Output the [x, y] coordinate of the center of the cell containing the given text.  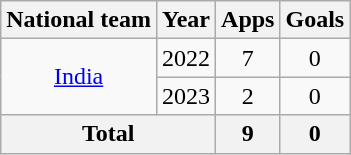
Apps [248, 20]
National team [79, 20]
Year [186, 20]
7 [248, 58]
9 [248, 134]
India [79, 77]
2022 [186, 58]
Total [108, 134]
2 [248, 96]
Goals [315, 20]
2023 [186, 96]
